Find where the given text appears and provide that cell's center as [X, Y] coordinate. 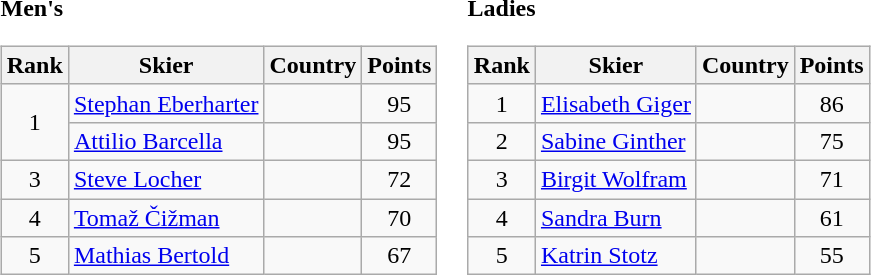
Tomaž Čižman [166, 217]
Stephan Eberharter [166, 103]
Katrin Stotz [616, 256]
61 [832, 217]
Sandra Burn [616, 217]
75 [832, 141]
Attilio Barcella [166, 141]
Sabine Ginther [616, 141]
Steve Locher [166, 179]
70 [400, 217]
67 [400, 256]
Mathias Bertold [166, 256]
72 [400, 179]
71 [832, 179]
2 [502, 141]
55 [832, 256]
Birgit Wolfram [616, 179]
Elisabeth Giger [616, 103]
86 [832, 103]
